Determine the (X, Y) coordinate at the center of the cell enclosing the given text.  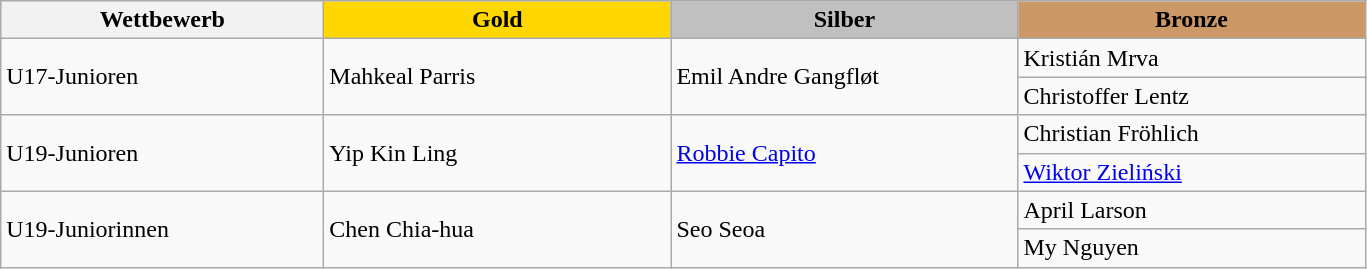
Yip Kin Ling (498, 153)
My Nguyen (1192, 248)
Gold (498, 20)
Wettbewerb (162, 20)
Mahkeal Parris (498, 77)
Chen Chia-hua (498, 229)
U17-Junioren (162, 77)
Christian Fröhlich (1192, 134)
U19-Junioren (162, 153)
Wiktor Zieliński (1192, 172)
U19-Juniorinnen (162, 229)
Christoffer Lentz (1192, 96)
Kristián Mrva (1192, 58)
Robbie Capito (844, 153)
Seo Seoa (844, 229)
Silber (844, 20)
Bronze (1192, 20)
April Larson (1192, 210)
Emil Andre Gangfløt (844, 77)
